For the text-containing cell, return its midpoint in (x, y) coordinate format. 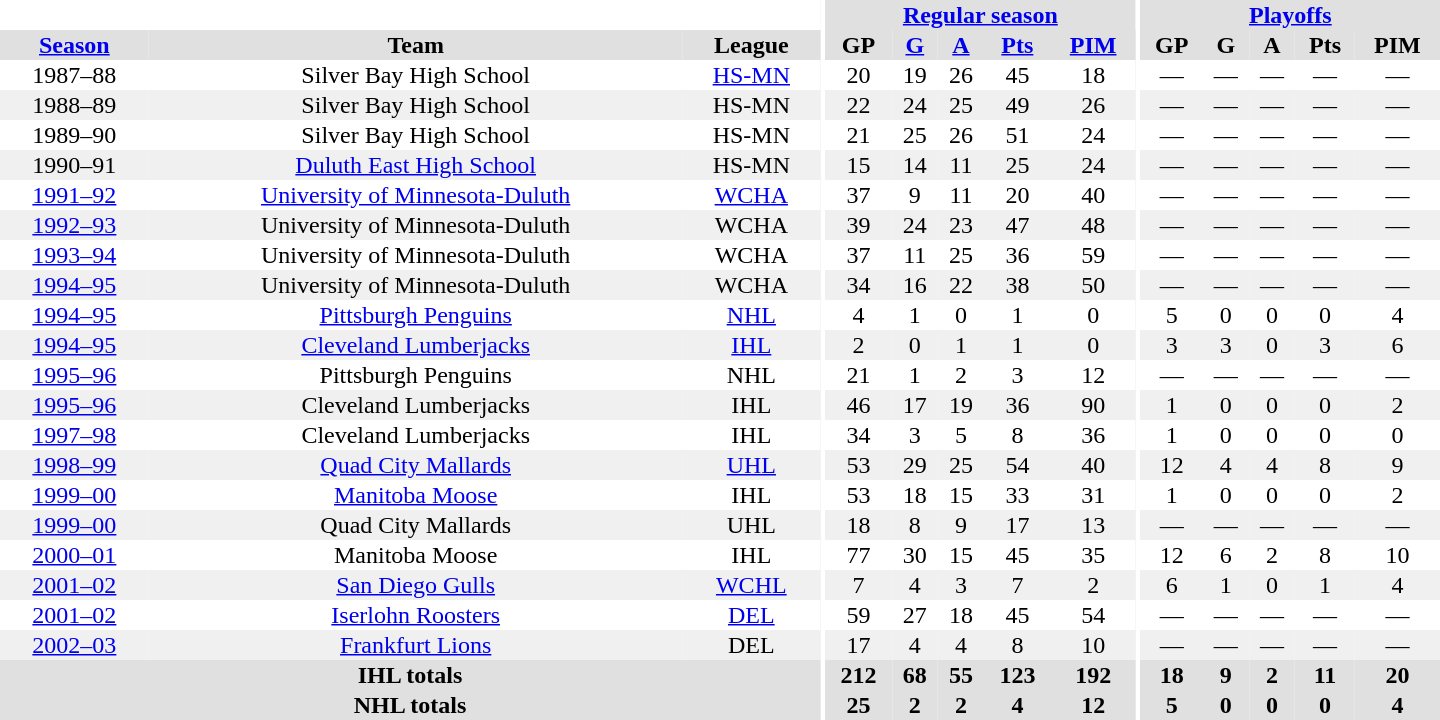
33 (1018, 495)
Team (416, 45)
2000–01 (74, 555)
77 (858, 555)
San Diego Gulls (416, 585)
Playoffs (1290, 15)
14 (915, 165)
IHL totals (410, 675)
1990–91 (74, 165)
Duluth East High School (416, 165)
38 (1018, 285)
192 (1094, 675)
13 (1094, 525)
51 (1018, 135)
NHL totals (410, 705)
1992–93 (74, 225)
League (752, 45)
68 (915, 675)
90 (1094, 405)
1987–88 (74, 75)
Frankfurt Lions (416, 645)
48 (1094, 225)
29 (915, 465)
Regular season (980, 15)
1991–92 (74, 195)
49 (1018, 105)
Season (74, 45)
1989–90 (74, 135)
23 (961, 225)
212 (858, 675)
1988–89 (74, 105)
1993–94 (74, 255)
1997–98 (74, 435)
50 (1094, 285)
2002–03 (74, 645)
35 (1094, 555)
WCHL (752, 585)
39 (858, 225)
27 (915, 615)
1998–99 (74, 465)
123 (1018, 675)
31 (1094, 495)
16 (915, 285)
47 (1018, 225)
30 (915, 555)
55 (961, 675)
46 (858, 405)
Iserlohn Roosters (416, 615)
